Detect which cell encompasses the target text, then output its (X, Y) center coordinate. 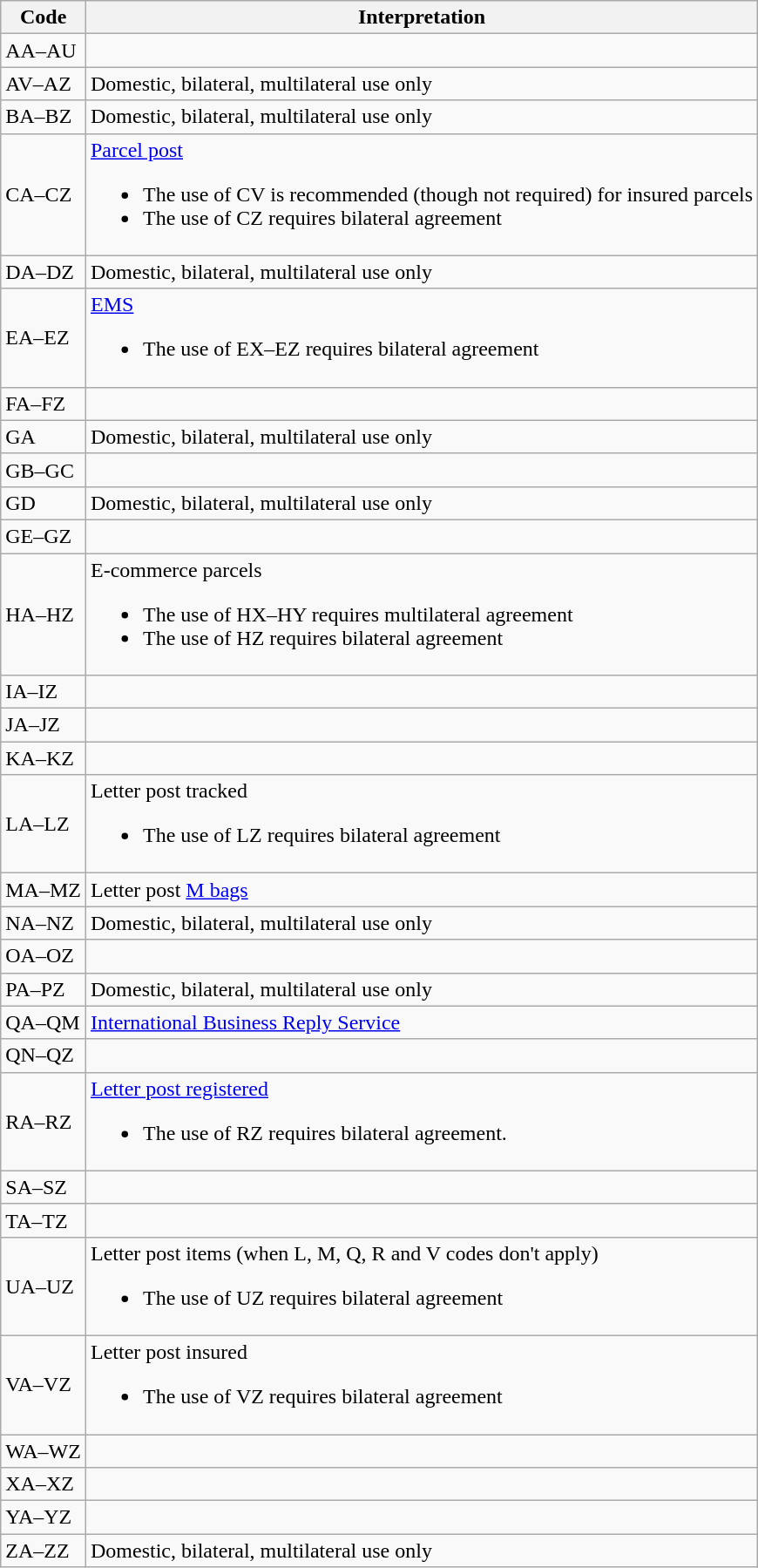
DA–DZ (44, 272)
Code (44, 17)
Letter post items (when L, M, Q, R and V codes don't apply)The use of UZ requires bilateral agreement (422, 1286)
Letter post trackedThe use of LZ requires bilateral agreement (422, 825)
MA–MZ (44, 890)
UA–UZ (44, 1286)
XA–XZ (44, 1484)
ZA–ZZ (44, 1551)
FA–FZ (44, 404)
SA–SZ (44, 1187)
WA–WZ (44, 1451)
Letter post M bags (422, 890)
CA–CZ (44, 194)
Letter post insuredThe use of VZ requires bilateral agreement (422, 1384)
RA–RZ (44, 1121)
VA–VZ (44, 1384)
GB–GC (44, 470)
YA–YZ (44, 1517)
PA–PZ (44, 989)
OA–OZ (44, 956)
QN–QZ (44, 1056)
AA–AU (44, 51)
IA–IZ (44, 692)
GE–GZ (44, 536)
AV–AZ (44, 84)
GA (44, 437)
Parcel postThe use of CV is recommended (though not required) for insured parcelsThe use of CZ requires bilateral agreement (422, 194)
EMSThe use of EX–EZ requires bilateral agreement (422, 338)
EA–EZ (44, 338)
International Business Reply Service (422, 1022)
TA–TZ (44, 1220)
NA–NZ (44, 923)
Letter post registeredThe use of RZ requires bilateral agreement. (422, 1121)
GD (44, 503)
E-commerce parcelsThe use of HX–HY requires multilateral agreementThe use of HZ requires bilateral agreement (422, 614)
HA–HZ (44, 614)
KA–KZ (44, 758)
BA–BZ (44, 117)
LA–LZ (44, 825)
Interpretation (422, 17)
JA–JZ (44, 725)
QA–QM (44, 1022)
